Search for the cell housing the specified text and yield its (x, y) center coordinate. 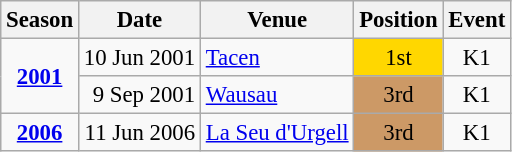
10 Jun 2001 (139, 58)
Venue (276, 20)
La Seu d'Urgell (276, 133)
11 Jun 2006 (139, 133)
Season (40, 20)
Event (477, 20)
9 Sep 2001 (139, 95)
2006 (40, 133)
1st (398, 58)
2001 (40, 76)
Position (398, 20)
Date (139, 20)
Wausau (276, 95)
Tacen (276, 58)
